Find where the given text appears and provide that cell's center as [x, y] coordinate. 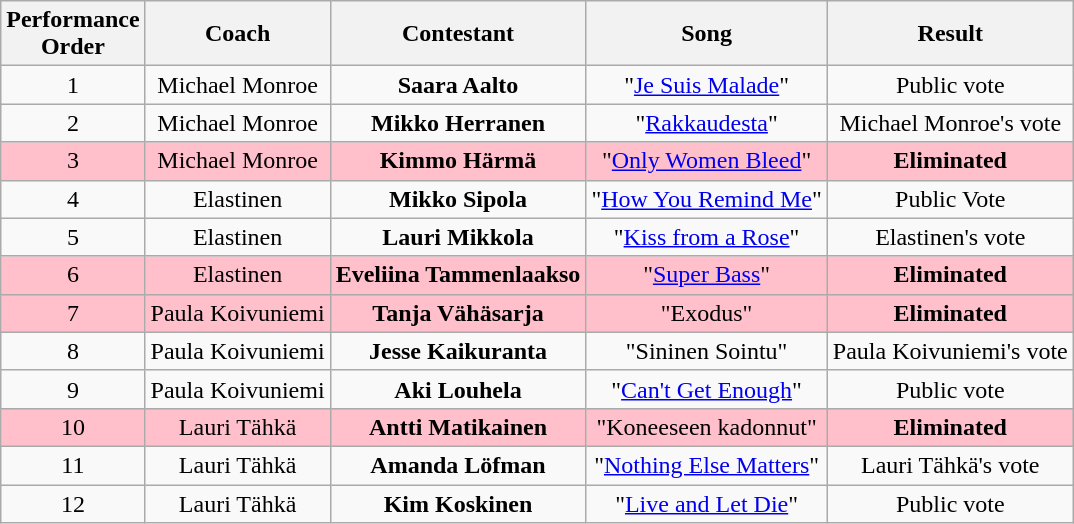
9 [73, 389]
Lauri Tähkä's vote [950, 465]
5 [73, 237]
"Only Women Bleed" [706, 161]
Performance Order [73, 34]
Song [706, 34]
11 [73, 465]
Lauri Mikkola [458, 237]
Paula Koivuniemi's vote [950, 351]
10 [73, 427]
Mikko Sipola [458, 199]
"Can't Get Enough" [706, 389]
"Exodus" [706, 313]
Elastinen's vote [950, 237]
Amanda Löfman [458, 465]
"Kiss from a Rose" [706, 237]
"How You Remind Me" [706, 199]
12 [73, 503]
"Super Bass" [706, 275]
4 [73, 199]
"Rakkaudesta" [706, 123]
1 [73, 85]
8 [73, 351]
Antti Matikainen [458, 427]
6 [73, 275]
Kim Koskinen [458, 503]
"Koneeseen kadonnut" [706, 427]
2 [73, 123]
"Nothing Else Matters" [706, 465]
Tanja Vähäsarja [458, 313]
Aki Louhela [458, 389]
Mikko Herranen [458, 123]
Michael Monroe's vote [950, 123]
Coach [238, 34]
"Je Suis Malade" [706, 85]
"Live and Let Die" [706, 503]
Eveliina Tammenlaakso [458, 275]
Contestant [458, 34]
Kimmo Härmä [458, 161]
Jesse Kaikuranta [458, 351]
"Sininen Sointu" [706, 351]
7 [73, 313]
Result [950, 34]
Saara Aalto [458, 85]
Public Vote [950, 199]
3 [73, 161]
